Output the [X, Y] coordinate of the center of the cell containing the given text.  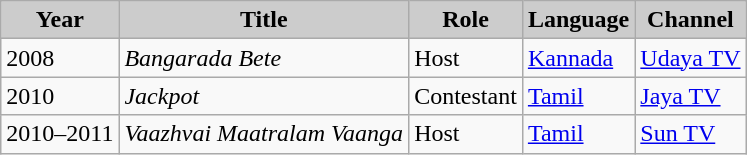
Language [578, 20]
Contestant [466, 96]
Role [466, 20]
Jackpot [264, 96]
Bangarada Bete [264, 58]
Title [264, 20]
2010–2011 [60, 134]
Sun TV [690, 134]
Year [60, 20]
2008 [60, 58]
Vaazhvai Maatralam Vaanga [264, 134]
Jaya TV [690, 96]
Channel [690, 20]
Udaya TV [690, 58]
Kannada [578, 58]
2010 [60, 96]
